Return [X, Y] of the center of cell containing provided text 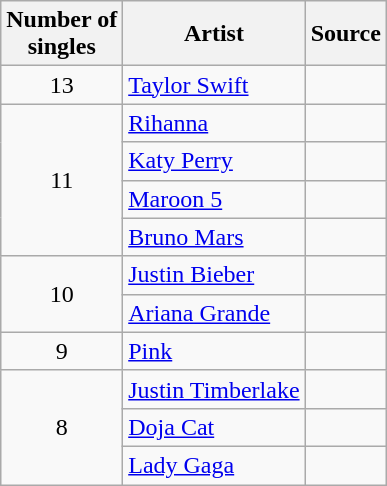
Bruno Mars [214, 237]
Rihanna [214, 123]
10 [62, 294]
Pink [214, 351]
Katy Perry [214, 161]
Justin Timberlake [214, 389]
11 [62, 180]
Artist [214, 34]
13 [62, 85]
Doja Cat [214, 427]
9 [62, 351]
Taylor Swift [214, 85]
Ariana Grande [214, 313]
Source [346, 34]
8 [62, 427]
Maroon 5 [214, 199]
Justin Bieber [214, 275]
Lady Gaga [214, 465]
Number of singles [62, 34]
